Detect which cell encompasses the target text, then output its (x, y) center coordinate. 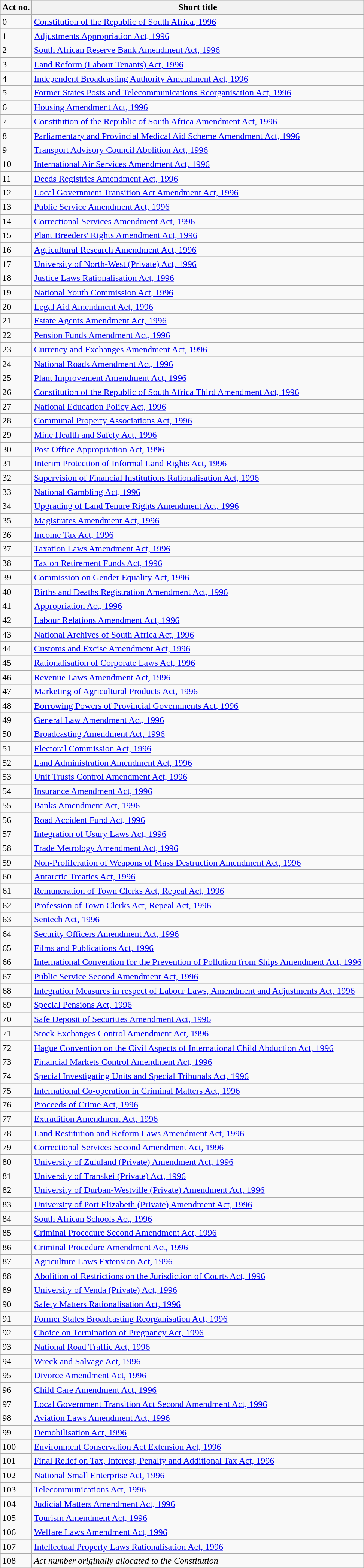
69 (16, 1005)
49 (16, 720)
International Co-operation in Criminal Matters Act, 1996 (198, 1091)
Local Government Transition Act Second Amendment Act, 1996 (198, 1404)
Adjustments Appropriation Act, 1996 (198, 36)
80 (16, 1162)
90 (16, 1304)
9 (16, 150)
67 (16, 976)
104 (16, 1504)
Agricultural Research Amendment Act, 1996 (198, 250)
Banks Amendment Act, 1996 (198, 805)
Short title (198, 7)
94 (16, 1361)
Films and Publications Act, 1996 (198, 948)
Public Service Second Amendment Act, 1996 (198, 976)
52 (16, 763)
National Road Traffic Act, 1996 (198, 1347)
57 (16, 834)
88 (16, 1276)
Integration Measures in respect of Labour Laws, Amendment and Adjustments Act, 1996 (198, 991)
University of North-West (Private) Act, 1996 (198, 264)
70 (16, 1019)
Criminal Procedure Second Amendment Act, 1996 (198, 1233)
26 (16, 392)
Justice Laws Rationalisation Act, 1996 (198, 278)
Constitution of the Republic of South Africa Third Amendment Act, 1996 (198, 392)
100 (16, 1447)
42 (16, 620)
University of Venda (Private) Act, 1996 (198, 1290)
Broadcasting Amendment Act, 1996 (198, 734)
95 (16, 1376)
Safety Matters Rationalisation Act, 1996 (198, 1304)
35 (16, 520)
11 (16, 179)
34 (16, 506)
Local Government Transition Act Amendment Act, 1996 (198, 193)
Currency and Exchanges Amendment Act, 1996 (198, 349)
10 (16, 164)
Land Restitution and Reform Laws Amendment Act, 1996 (198, 1133)
32 (16, 478)
Post Office Appropriation Act, 1996 (198, 449)
93 (16, 1347)
Divorce Amendment Act, 1996 (198, 1376)
Supervision of Financial Institutions Rationalisation Act, 1996 (198, 478)
39 (16, 577)
62 (16, 905)
33 (16, 492)
14 (16, 221)
South African Reserve Bank Amendment Act, 1996 (198, 50)
Aviation Laws Amendment Act, 1996 (198, 1418)
National Gambling Act, 1996 (198, 492)
48 (16, 706)
Constitution of the Republic of South Africa Amendment Act, 1996 (198, 121)
Environment Conservation Act Extension Act, 1996 (198, 1447)
102 (16, 1475)
National Youth Commission Act, 1996 (198, 292)
96 (16, 1390)
99 (16, 1432)
Borrowing Powers of Provincial Governments Act, 1996 (198, 706)
Labour Relations Amendment Act, 1996 (198, 620)
Extradition Amendment Act, 1996 (198, 1119)
15 (16, 235)
73 (16, 1062)
University of Port Elizabeth (Private) Amendment Act, 1996 (198, 1204)
108 (16, 1561)
Former States Posts and Telecommunications Reorganisation Act, 1996 (198, 93)
Appropriation Act, 1996 (198, 606)
Public Service Amendment Act, 1996 (198, 207)
28 (16, 421)
5 (16, 93)
59 (16, 862)
107 (16, 1547)
Customs and Excise Amendment Act, 1996 (198, 649)
Abolition of Restrictions on the Jurisdiction of Courts Act, 1996 (198, 1276)
Rationalisation of Corporate Laws Act, 1996 (198, 663)
Unit Trusts Control Amendment Act, 1996 (198, 777)
61 (16, 891)
Judicial Matters Amendment Act, 1996 (198, 1504)
International Air Services Amendment Act, 1996 (198, 164)
2 (16, 50)
24 (16, 364)
22 (16, 335)
Land Administration Amendment Act, 1996 (198, 763)
Non-Proliferation of Weapons of Mass Destruction Amendment Act, 1996 (198, 862)
19 (16, 292)
Interim Protection of Informal Land Rights Act, 1996 (198, 464)
Plant Improvement Amendment Act, 1996 (198, 378)
Deeds Registries Amendment Act, 1996 (198, 179)
83 (16, 1204)
55 (16, 805)
105 (16, 1518)
44 (16, 649)
43 (16, 635)
89 (16, 1290)
Integration of Usury Laws Act, 1996 (198, 834)
4 (16, 79)
Hague Convention on the Civil Aspects of International Child Abduction Act, 1996 (198, 1048)
40 (16, 592)
Agriculture Laws Extension Act, 1996 (198, 1261)
Mine Health and Safety Act, 1996 (198, 435)
Tourism Amendment Act, 1996 (198, 1518)
37 (16, 549)
71 (16, 1033)
1 (16, 36)
64 (16, 934)
45 (16, 663)
77 (16, 1119)
74 (16, 1076)
79 (16, 1148)
Sentech Act, 1996 (198, 920)
Communal Property Associations Act, 1996 (198, 421)
Choice on Termination of Pregnancy Act, 1996 (198, 1333)
Stock Exchanges Control Amendment Act, 1996 (198, 1033)
Trade Metrology Amendment Act, 1996 (198, 848)
Telecommunications Act, 1996 (198, 1489)
Wreck and Salvage Act, 1996 (198, 1361)
103 (16, 1489)
Special Investigating Units and Special Tribunals Act, 1996 (198, 1076)
25 (16, 378)
Housing Amendment Act, 1996 (198, 107)
20 (16, 307)
General Law Amendment Act, 1996 (198, 720)
Tax on Retirement Funds Act, 1996 (198, 563)
University of Durban-Westville (Private) Amendment Act, 1996 (198, 1190)
84 (16, 1219)
Magistrates Amendment Act, 1996 (198, 520)
Antarctic Treaties Act, 1996 (198, 877)
Act no. (16, 7)
60 (16, 877)
56 (16, 820)
Taxation Laws Amendment Act, 1996 (198, 549)
Criminal Procedure Amendment Act, 1996 (198, 1247)
Commission on Gender Equality Act, 1996 (198, 577)
Final Relief on Tax, Interest, Penalty and Additional Tax Act, 1996 (198, 1461)
81 (16, 1176)
54 (16, 791)
58 (16, 848)
National Education Policy Act, 1996 (198, 406)
46 (16, 677)
86 (16, 1247)
Act number originally allocated to the Constitution (198, 1561)
Demobilisation Act, 1996 (198, 1432)
Welfare Laws Amendment Act, 1996 (198, 1532)
106 (16, 1532)
30 (16, 449)
Income Tax Act, 1996 (198, 535)
17 (16, 264)
National Roads Amendment Act, 1996 (198, 364)
8 (16, 136)
Proceeds of Crime Act, 1996 (198, 1105)
41 (16, 606)
National Archives of South Africa Act, 1996 (198, 635)
University of Transkei (Private) Act, 1996 (198, 1176)
51 (16, 748)
91 (16, 1318)
65 (16, 948)
Estate Agents Amendment Act, 1996 (198, 321)
University of Zululand (Private) Amendment Act, 1996 (198, 1162)
78 (16, 1133)
101 (16, 1461)
Insurance Amendment Act, 1996 (198, 791)
National Small Enterprise Act, 1996 (198, 1475)
12 (16, 193)
Upgrading of Land Tenure Rights Amendment Act, 1996 (198, 506)
6 (16, 107)
Independent Broadcasting Authority Amendment Act, 1996 (198, 79)
Land Reform (Labour Tenants) Act, 1996 (198, 64)
31 (16, 464)
47 (16, 692)
Marketing of Agricultural Products Act, 1996 (198, 692)
23 (16, 349)
72 (16, 1048)
Constitution of the Republic of South Africa, 1996 (198, 22)
Transport Advisory Council Abolition Act, 1996 (198, 150)
0 (16, 22)
68 (16, 991)
36 (16, 535)
Remuneration of Town Clerks Act, Repeal Act, 1996 (198, 891)
Special Pensions Act, 1996 (198, 1005)
87 (16, 1261)
Road Accident Fund Act, 1996 (198, 820)
Safe Deposit of Securities Amendment Act, 1996 (198, 1019)
Revenue Laws Amendment Act, 1996 (198, 677)
50 (16, 734)
7 (16, 121)
76 (16, 1105)
92 (16, 1333)
85 (16, 1233)
Intellectual Property Laws Rationalisation Act, 1996 (198, 1547)
63 (16, 920)
Births and Deaths Registration Amendment Act, 1996 (198, 592)
21 (16, 321)
International Convention for the Prevention of Pollution from Ships Amendment Act, 1996 (198, 962)
Correctional Services Second Amendment Act, 1996 (198, 1148)
Financial Markets Control Amendment Act, 1996 (198, 1062)
38 (16, 563)
Former States Broadcasting Reorganisation Act, 1996 (198, 1318)
Parliamentary and Provincial Medical Aid Scheme Amendment Act, 1996 (198, 136)
Correctional Services Amendment Act, 1996 (198, 221)
16 (16, 250)
97 (16, 1404)
Electoral Commission Act, 1996 (198, 748)
53 (16, 777)
Plant Breeders' Rights Amendment Act, 1996 (198, 235)
82 (16, 1190)
27 (16, 406)
Pension Funds Amendment Act, 1996 (198, 335)
75 (16, 1091)
3 (16, 64)
Child Care Amendment Act, 1996 (198, 1390)
Security Officers Amendment Act, 1996 (198, 934)
98 (16, 1418)
Profession of Town Clerks Act, Repeal Act, 1996 (198, 905)
66 (16, 962)
Legal Aid Amendment Act, 1996 (198, 307)
29 (16, 435)
18 (16, 278)
13 (16, 207)
South African Schools Act, 1996 (198, 1219)
